Search for the cell housing the specified text and yield its (x, y) center coordinate. 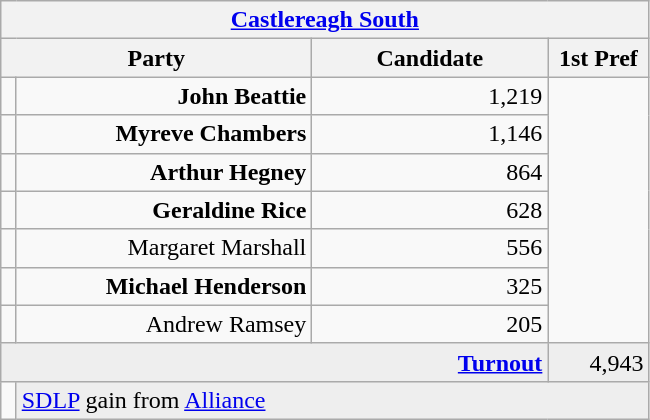
1,219 (430, 96)
Michael Henderson (164, 286)
Party (156, 58)
Arthur Hegney (164, 172)
Geraldine Rice (164, 210)
628 (430, 210)
Andrew Ramsey (164, 324)
John Beattie (164, 96)
Myreve Chambers (164, 134)
205 (430, 324)
4,943 (598, 362)
SDLP gain from Alliance (332, 400)
Margaret Marshall (164, 248)
325 (430, 286)
1st Pref (598, 58)
Turnout (274, 362)
Castlereagh South (325, 20)
864 (430, 172)
Candidate (430, 58)
556 (430, 248)
1,146 (430, 134)
